Return [X, Y] of the center of cell containing provided text 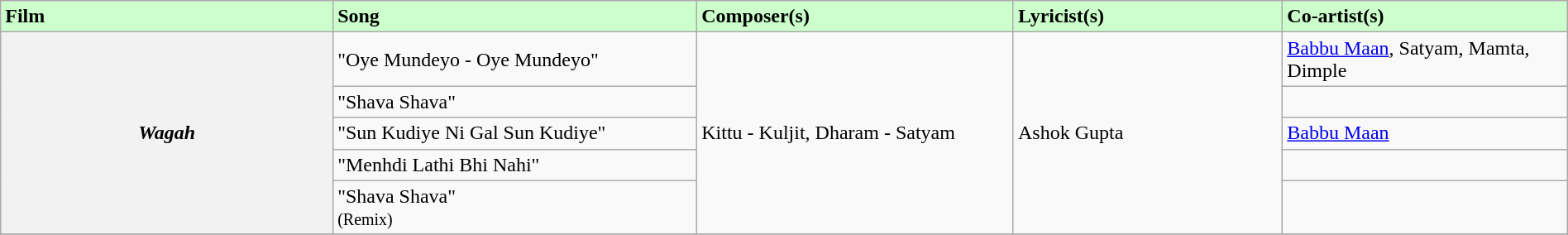
Babbu Maan, Satyam, Mamta, Dimple [1425, 60]
"Sun Kudiye Ni Gal Sun Kudiye" [515, 133]
"Oye Mundeyo - Oye Mundeyo" [515, 60]
Film [167, 17]
Ashok Gupta [1148, 133]
Song [515, 17]
"Menhdi Lathi Bhi Nahi" [515, 165]
Wagah [167, 133]
"Shava Shava" [515, 102]
Kittu - Kuljit, Dharam - Satyam [855, 133]
Composer(s) [855, 17]
Babbu Maan [1425, 133]
"Shava Shava" (Remix) [515, 207]
Co-artist(s) [1425, 17]
Lyricist(s) [1148, 17]
